Output the [x, y] coordinate of the center of the cell containing the given text.  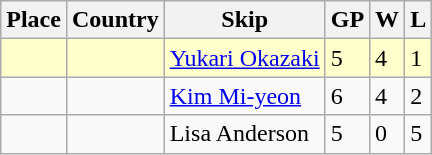
0 [388, 134]
6 [347, 96]
Kim Mi-yeon [244, 96]
Lisa Anderson [244, 134]
2 [418, 96]
GP [347, 20]
L [418, 20]
Place [34, 20]
Skip [244, 20]
W [388, 20]
Yukari Okazaki [244, 58]
1 [418, 58]
Country [115, 20]
